Capture the cell that displays the provided text and extract its (x, y) central coordinate. 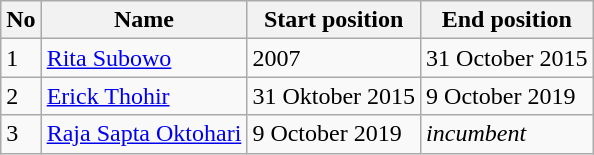
1 (21, 58)
Start position (334, 20)
31 Oktober 2015 (334, 96)
2 (21, 96)
3 (21, 134)
Erick Thohir (144, 96)
Name (144, 20)
2007 (334, 58)
No (21, 20)
incumbent (507, 134)
Rita Subowo (144, 58)
31 October 2015 (507, 58)
Raja Sapta Oktohari (144, 134)
End position (507, 20)
